Pinpoint the cell where the given text exists, returning its [x, y] midpoint coordinate. 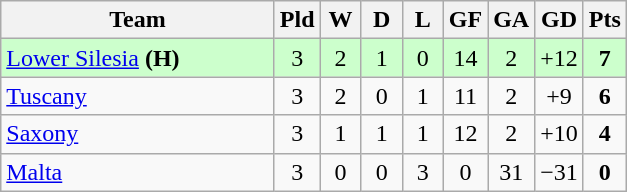
7 [604, 58]
6 [604, 96]
L [422, 20]
GF [465, 20]
11 [465, 96]
4 [604, 134]
Lower Silesia (H) [138, 58]
+10 [560, 134]
W [340, 20]
Team [138, 20]
Pts [604, 20]
GD [560, 20]
Tuscany [138, 96]
Malta [138, 172]
GA [512, 20]
−31 [560, 172]
+12 [560, 58]
14 [465, 58]
D [382, 20]
12 [465, 134]
Saxony [138, 134]
Pld [297, 20]
+9 [560, 96]
31 [512, 172]
